Pinpoint the cell where the given text exists, returning its [x, y] midpoint coordinate. 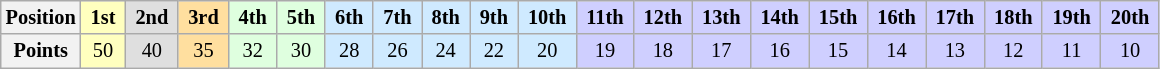
32 [253, 51]
8th [446, 17]
7th [397, 17]
Points [41, 51]
14 [896, 51]
19 [604, 51]
Position [41, 17]
15 [838, 51]
10 [1130, 51]
2nd [152, 17]
13 [955, 51]
4th [253, 17]
15th [838, 17]
16th [896, 17]
5th [301, 17]
35 [203, 51]
11 [1071, 51]
3rd [203, 17]
40 [152, 51]
24 [446, 51]
11th [604, 17]
26 [397, 51]
18 [663, 51]
18th [1013, 17]
22 [494, 51]
16 [779, 51]
6th [349, 17]
12th [663, 17]
20 [547, 51]
20th [1130, 17]
12 [1013, 51]
50 [104, 51]
10th [547, 17]
30 [301, 51]
19th [1071, 17]
17th [955, 17]
1st [104, 17]
9th [494, 17]
13th [721, 17]
28 [349, 51]
14th [779, 17]
17 [721, 51]
